Return (X, Y) of the center of cell containing provided text 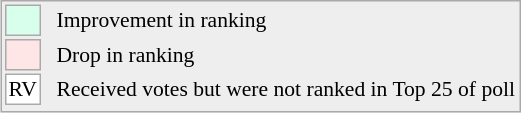
RV (23, 90)
Received votes but were not ranked in Top 25 of poll (286, 90)
Improvement in ranking (286, 20)
Drop in ranking (286, 55)
